Determine the (x, y) coordinate at the center of the cell enclosing the given text.  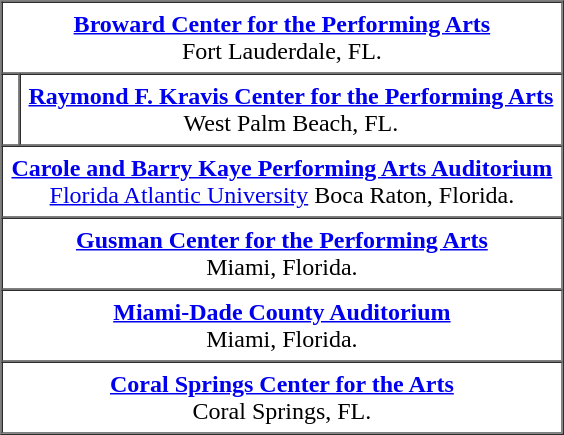
Coral Springs Center for the ArtsCoral Springs, FL. (282, 398)
Miami-Dade County AuditoriumMiami, Florida. (282, 326)
Broward Center for the Performing ArtsFort Lauderdale, FL. (282, 38)
Gusman Center for the Performing ArtsMiami, Florida. (282, 254)
Carole and Barry Kaye Performing Arts AuditoriumFlorida Atlantic University Boca Raton, Florida. (282, 182)
Raymond F. Kravis Center for the Performing ArtsWest Palm Beach, FL. (292, 110)
